Find where the given text appears and provide that cell's center as (x, y) coordinate. 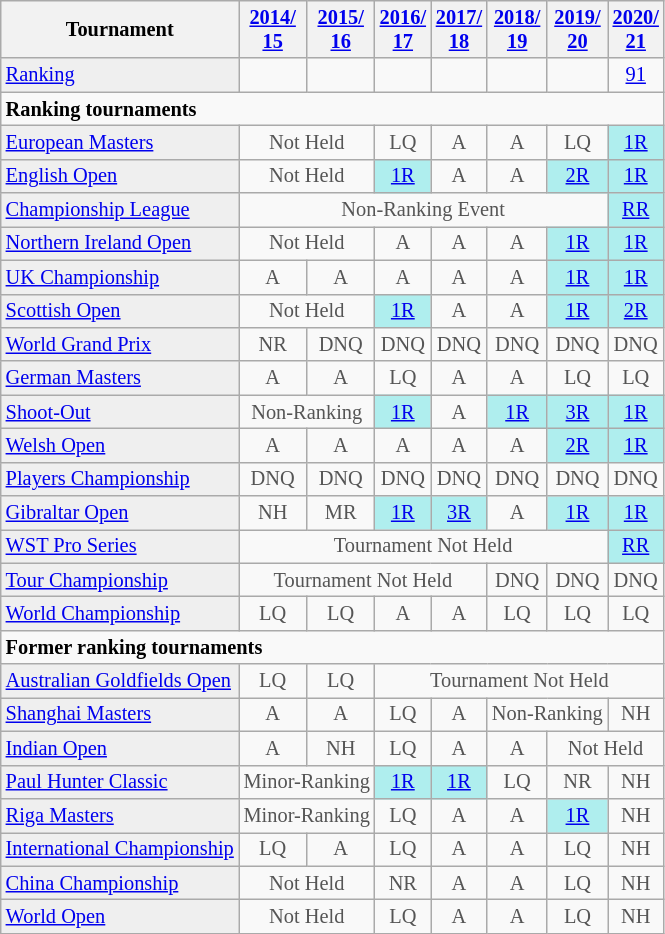
Non-Ranking Event (424, 210)
Scottish Open (120, 311)
Tournament (120, 29)
2015/16 (341, 29)
UK Championship (120, 277)
2020/21 (636, 29)
European Masters (120, 142)
Riga Masters (120, 815)
World Championship (120, 613)
2014/15 (273, 29)
China Championship (120, 883)
World Grand Prix (120, 344)
Players Championship (120, 479)
Championship League (120, 210)
Australian Goldfields Open (120, 681)
German Masters (120, 378)
World Open (120, 916)
Ranking tournaments (332, 109)
Northern Ireland Open (120, 243)
Shanghai Masters (120, 714)
2019/20 (577, 29)
Ranking (120, 75)
2017/18 (459, 29)
Paul Hunter Classic (120, 782)
MR (341, 513)
91 (636, 75)
English Open (120, 176)
Welsh Open (120, 445)
2016/17 (403, 29)
Tour Championship (120, 580)
Former ranking tournaments (332, 647)
Indian Open (120, 748)
Gibraltar Open (120, 513)
Shoot-Out (120, 412)
WST Pro Series (120, 546)
2018/19 (517, 29)
International Championship (120, 849)
